Output the (x, y) coordinate of the center of the cell containing the given text.  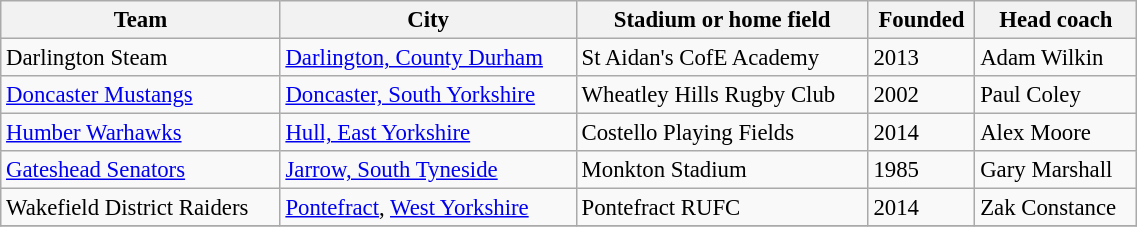
Founded (922, 20)
Gateshead Senators (140, 170)
Jarrow, South Tyneside (428, 170)
Monkton Stadium (722, 170)
Alex Moore (1056, 133)
Humber Warhawks (140, 133)
Team (140, 20)
St Aidan's CofE Academy (722, 58)
Pontefract RUFC (722, 208)
Darlington, County Durham (428, 58)
Zak Constance (1056, 208)
2002 (922, 95)
Head coach (1056, 20)
Stadium or home field (722, 20)
Wakefield District Raiders (140, 208)
Wheatley Hills Rugby Club (722, 95)
2013 (922, 58)
Doncaster Mustangs (140, 95)
Gary Marshall (1056, 170)
Pontefract, West Yorkshire (428, 208)
Costello Playing Fields (722, 133)
Hull, East Yorkshire (428, 133)
City (428, 20)
Doncaster, South Yorkshire (428, 95)
1985 (922, 170)
Paul Coley (1056, 95)
Adam Wilkin (1056, 58)
Darlington Steam (140, 58)
